For the text-containing cell, return its midpoint in (X, Y) coordinate format. 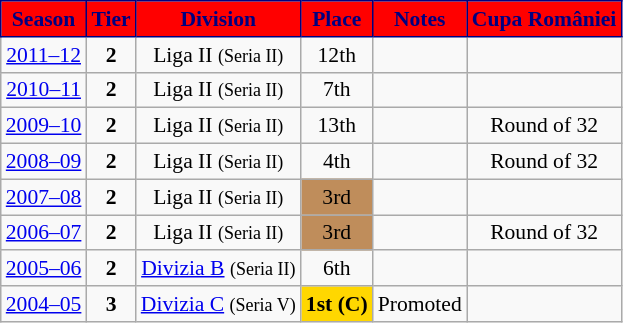
Notes (420, 19)
12th (337, 55)
2004–05 (44, 304)
Place (337, 19)
Divizia C (Seria V) (218, 304)
2007–08 (44, 197)
Division (218, 19)
Tier (110, 19)
3 (110, 304)
Season (44, 19)
Promoted (420, 304)
2005–06 (44, 269)
Divizia B (Seria II) (218, 269)
2009–10 (44, 126)
2011–12 (44, 55)
2010–11 (44, 90)
6th (337, 269)
13th (337, 126)
2008–09 (44, 162)
1st (C) (337, 304)
2006–07 (44, 233)
7th (337, 90)
4th (337, 162)
Cupa României (544, 19)
